For the text-containing cell, return its midpoint in [x, y] coordinate format. 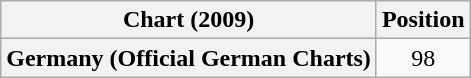
Germany (Official German Charts) [189, 58]
98 [423, 58]
Position [423, 20]
Chart (2009) [189, 20]
